Search for the cell housing the specified text and yield its [x, y] center coordinate. 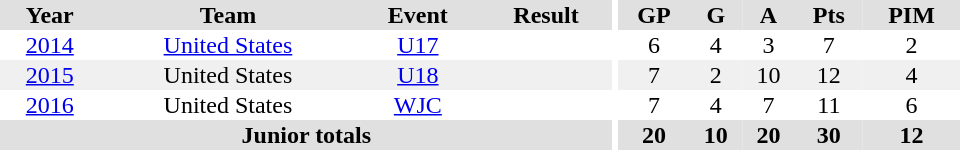
U17 [418, 45]
2015 [50, 75]
2016 [50, 105]
Year [50, 15]
Pts [829, 15]
A [768, 15]
Event [418, 15]
2014 [50, 45]
3 [768, 45]
U18 [418, 75]
Result [546, 15]
WJC [418, 105]
11 [829, 105]
G [716, 15]
Team [228, 15]
Junior totals [306, 135]
30 [829, 135]
GP [654, 15]
PIM [912, 15]
